Locate the cell with the specified text and output its (x, y) center coordinate. 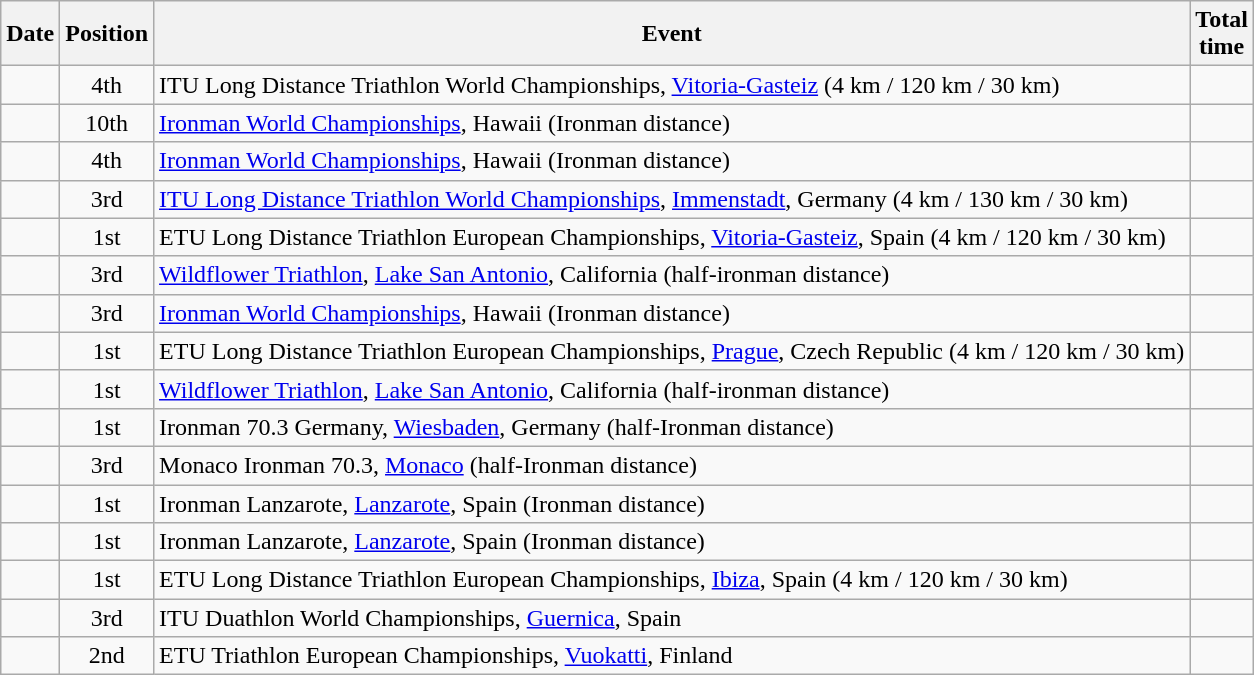
ETU Triathlon European Championships, Vuokatti, Finland (672, 656)
ETU Long Distance Triathlon European Championships, Ibiza, Spain (4 km / 120 km / 30 km) (672, 580)
ITU Long Distance Triathlon World Championships, Immenstadt, Germany (4 km / 130 km / 30 km) (672, 199)
Total time (1222, 34)
ITU Long Distance Triathlon World Championships, Vitoria-Gasteiz (4 km / 120 km / 30 km) (672, 85)
Ironman 70.3 Germany, Wiesbaden, Germany (half-Ironman distance) (672, 427)
Event (672, 34)
10th (107, 123)
ETU Long Distance Triathlon European Championships, Vitoria-Gasteiz, Spain (4 km / 120 km / 30 km) (672, 237)
Monaco Ironman 70.3, Monaco (half-Ironman distance) (672, 465)
Date (30, 34)
2nd (107, 656)
Position (107, 34)
ITU Duathlon World Championships, Guernica, Spain (672, 618)
ETU Long Distance Triathlon European Championships, Prague, Czech Republic (4 km / 120 km / 30 km) (672, 351)
